Capture the cell that displays the provided text and extract its [X, Y] central coordinate. 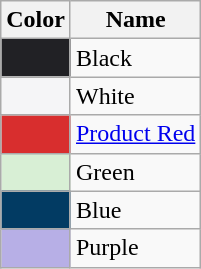
White [135, 96]
Name [135, 20]
Black [135, 58]
Purple [135, 248]
Green [135, 172]
Color [36, 20]
Blue [135, 210]
Product Red [135, 134]
